Return the (x, y) coordinate for the center point of the cell that contains the specified text.  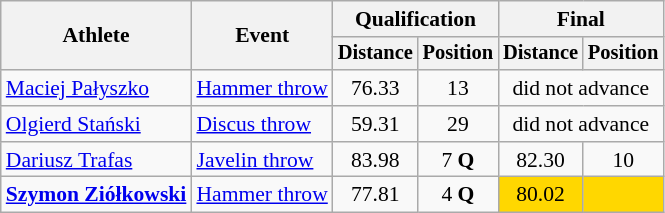
82.30 (540, 160)
Discus throw (262, 124)
Szymon Ziółkowski (96, 195)
Dariusz Trafas (96, 160)
13 (458, 88)
83.98 (376, 160)
4 Q (458, 195)
Qualification (416, 19)
Maciej Pałyszko (96, 88)
77.81 (376, 195)
Olgierd Stański (96, 124)
29 (458, 124)
59.31 (376, 124)
Athlete (96, 36)
10 (623, 160)
Event (262, 36)
76.33 (376, 88)
80.02 (540, 195)
Javelin throw (262, 160)
7 Q (458, 160)
Final (580, 19)
